From the cell containing the given text, extract its center point as (X, Y) coordinate. 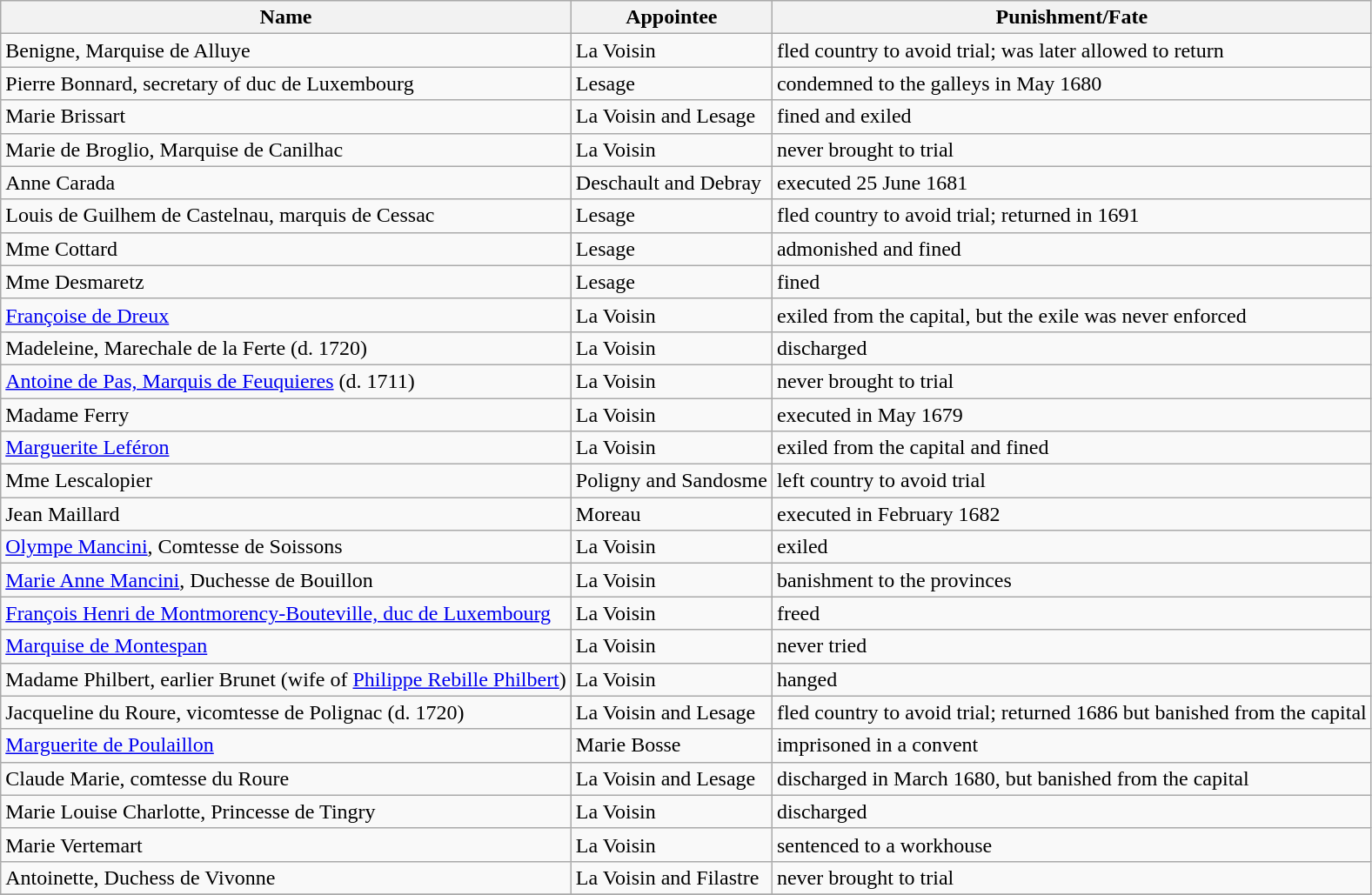
François Henri de Montmorency-Bouteville, duc de Luxembourg (286, 613)
Pierre Bonnard, secretary of duc de Luxembourg (286, 83)
Name (286, 17)
Moreau (672, 514)
Olympe Mancini, Comtesse de Soissons (286, 547)
Mme Lescalopier (286, 481)
executed in February 1682 (1072, 514)
Jean Maillard (286, 514)
Antoine de Pas, Marquis de Feuquieres (d. 1711) (286, 381)
exiled (1072, 547)
Marie Brissart (286, 117)
Anne Carada (286, 183)
imprisoned in a convent (1072, 745)
Marguerite de Poulaillon (286, 745)
Claude Marie, comtesse du Roure (286, 778)
Marie de Broglio, Marquise de Canilhac (286, 150)
fled country to avoid trial; returned in 1691 (1072, 216)
condemned to the galleys in May 1680 (1072, 83)
Marie Anne Mancini, Duchesse de Bouillon (286, 580)
never tried (1072, 646)
Marie Bosse (672, 745)
Marquise de Montespan (286, 646)
Louis de Guilhem de Castelnau, marquis de Cessac (286, 216)
Punishment/Fate (1072, 17)
Françoise de Dreux (286, 315)
Marie Louise Charlotte, Princesse de Tingry (286, 812)
Madeleine, Marechale de la Ferte (d. 1720) (286, 348)
fled country to avoid trial; returned 1686 but banished from the capital (1072, 712)
fined and exiled (1072, 117)
Antoinette, Duchess de Vivonne (286, 878)
left country to avoid trial (1072, 481)
sentenced to a workhouse (1072, 845)
exiled from the capital, but the exile was never enforced (1072, 315)
exiled from the capital and fined (1072, 448)
admonished and fined (1072, 249)
executed in May 1679 (1072, 415)
banishment to the provinces (1072, 580)
Deschault and Debray (672, 183)
Madame Ferry (286, 415)
La Voisin and Filastre (672, 878)
Madame Philbert, earlier Brunet (wife of Philippe Rebille Philbert) (286, 679)
Mme Cottard (286, 249)
Marie Vertemart (286, 845)
executed 25 June 1681 (1072, 183)
hanged (1072, 679)
Jacqueline du Roure, vicomtesse de Polignac (d. 1720) (286, 712)
Marguerite Leféron (286, 448)
discharged in March 1680, but banished from the capital (1072, 778)
Mme Desmaretz (286, 282)
fled country to avoid trial; was later allowed to return (1072, 50)
Appointee (672, 17)
fined (1072, 282)
Benigne, Marquise de Alluye (286, 50)
freed (1072, 613)
Poligny and Sandosme (672, 481)
